From the cell containing the given text, extract its center point as [X, Y] coordinate. 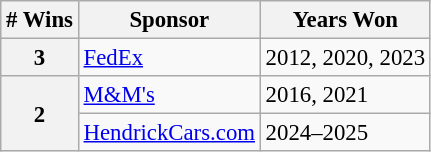
2024–2025 [345, 133]
Years Won [345, 20]
Sponsor [169, 20]
FedEx [169, 58]
2012, 2020, 2023 [345, 58]
# Wins [40, 20]
2 [40, 114]
3 [40, 58]
HendrickCars.com [169, 133]
M&M's [169, 95]
2016, 2021 [345, 95]
